Find where the given text appears and provide that cell's center as [X, Y] coordinate. 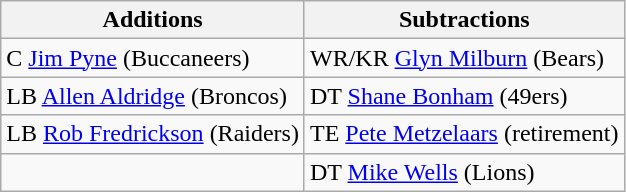
DT Mike Wells (Lions) [464, 172]
LB Allen Aldridge (Broncos) [153, 96]
LB Rob Fredrickson (Raiders) [153, 134]
Additions [153, 20]
DT Shane Bonham (49ers) [464, 96]
WR/KR Glyn Milburn (Bears) [464, 58]
C Jim Pyne (Buccaneers) [153, 58]
TE Pete Metzelaars (retirement) [464, 134]
Subtractions [464, 20]
